For the text-containing cell, return its midpoint in [x, y] coordinate format. 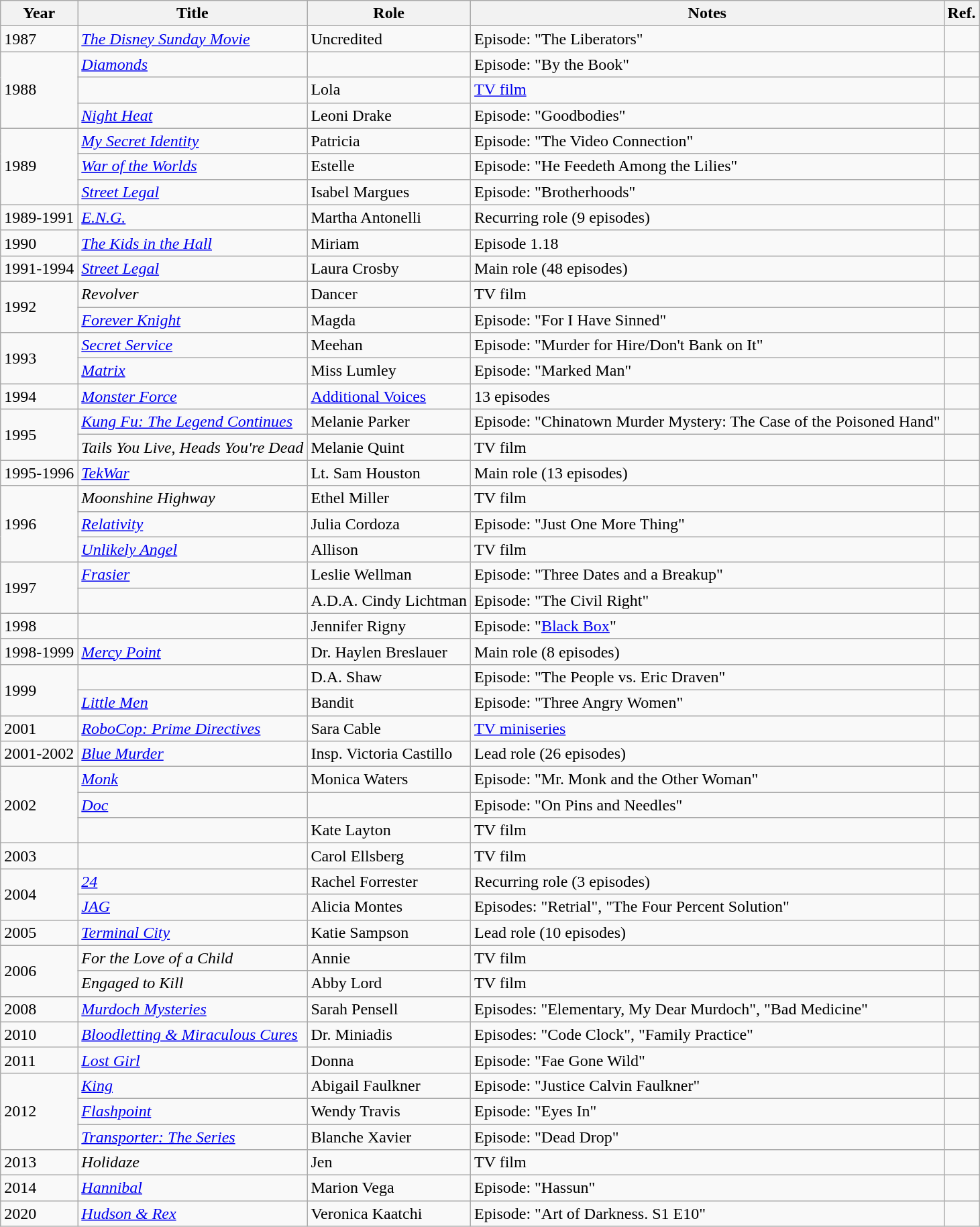
Terminal City [193, 932]
Isabel Margues [389, 192]
Moonshine Highway [193, 498]
Melanie Quint [389, 447]
Julia Cordoza [389, 524]
Lost Girl [193, 1060]
Episode: "On Pins and Needles" [707, 805]
2006 [39, 971]
Melanie Parker [389, 422]
A.D.A. Cindy Lichtman [389, 600]
Patricia [389, 141]
D.A. Shaw [389, 677]
Abby Lord [389, 983]
Episode: "Goodbodies" [707, 115]
Carol Ellsberg [389, 856]
1988 [39, 90]
Hudson & Rex [193, 1214]
Rachel Forrester [389, 882]
Sarah Pensell [389, 1009]
1999 [39, 690]
2013 [39, 1163]
Title [193, 13]
Miss Lumley [389, 371]
Monster Force [193, 396]
1987 [39, 39]
Jen [389, 1163]
2014 [39, 1188]
Insp. Victoria Castillo [389, 754]
Dr. Haylen Breslauer [389, 651]
War of the Worlds [193, 166]
TekWar [193, 473]
For the Love of a Child [193, 958]
Little Men [193, 702]
Episode: "Murder for Hire/Don't Bank on It" [707, 345]
1997 [39, 588]
Allison [389, 549]
1991-1994 [39, 268]
Recurring role (9 episodes) [707, 217]
Martha Antonelli [389, 217]
Secret Service [193, 345]
Episode: "He Feedeth Among the Lilies" [707, 166]
Episode: "Dead Drop" [707, 1137]
2008 [39, 1009]
2020 [39, 1214]
Episodes: "Code Clock", "Family Practice" [707, 1034]
Marion Vega [389, 1188]
1998 [39, 626]
Katie Sampson [389, 932]
Forever Knight [193, 320]
Bloodletting & Miraculous Cures [193, 1034]
Year [39, 13]
Episode: "Fae Gone Wild" [707, 1060]
Episode: "The Civil Right" [707, 600]
1996 [39, 524]
Blue Murder [193, 754]
1989-1991 [39, 217]
Dancer [389, 294]
Episodes: "Elementary, My Dear Murdoch", "Bad Medicine" [707, 1009]
RoboCop: Prime Directives [193, 728]
Monk [193, 780]
Recurring role (3 episodes) [707, 882]
Wendy Travis [389, 1111]
My Secret Identity [193, 141]
Veronica Kaatchi [389, 1214]
24 [193, 882]
Frasier [193, 575]
Episode: "The Liberators" [707, 39]
2002 [39, 805]
Episode: "Justice Calvin Faulkner" [707, 1085]
Night Heat [193, 115]
Bandit [389, 702]
1995-1996 [39, 473]
Miriam [389, 243]
Lead role (26 episodes) [707, 754]
TV miniseries [707, 728]
The Disney Sunday Movie [193, 39]
E.N.G. [193, 217]
Episode: "Just One More Thing" [707, 524]
Revolver [193, 294]
Donna [389, 1060]
1995 [39, 435]
Episode 1.18 [707, 243]
Relativity [193, 524]
Episode: "Three Angry Women" [707, 702]
13 episodes [707, 396]
2004 [39, 894]
1992 [39, 307]
Jennifer Rigny [389, 626]
Leslie Wellman [389, 575]
Alicia Montes [389, 907]
Lead role (10 episodes) [707, 932]
2012 [39, 1111]
2001 [39, 728]
2003 [39, 856]
1989 [39, 166]
Dr. Miniadis [389, 1034]
Episode: "Hassun" [707, 1188]
Doc [193, 805]
Main role (48 episodes) [707, 268]
Ref. [962, 13]
Mercy Point [193, 651]
JAG [193, 907]
Lola [389, 90]
1990 [39, 243]
Abigail Faulkner [389, 1085]
Episode: "For I Have Sinned" [707, 320]
Diamonds [193, 64]
1993 [39, 358]
Holidaze [193, 1163]
2011 [39, 1060]
Magda [389, 320]
Lt. Sam Houston [389, 473]
The Kids in the Hall [193, 243]
Unlikely Angel [193, 549]
Episode: "Black Box" [707, 626]
2010 [39, 1034]
Episode: "The Video Connection" [707, 141]
Episode: "Marked Man" [707, 371]
King [193, 1085]
Meehan [389, 345]
2005 [39, 932]
1994 [39, 396]
Leoni Drake [389, 115]
Episode: "Brotherhoods" [707, 192]
Sara Cable [389, 728]
1998-1999 [39, 651]
Murdoch Mysteries [193, 1009]
Kate Layton [389, 831]
Main role (8 episodes) [707, 651]
Episode: "Mr. Monk and the Other Woman" [707, 780]
Episode: "Three Dates and a Breakup" [707, 575]
Role [389, 13]
Engaged to Kill [193, 983]
Monica Waters [389, 780]
2001-2002 [39, 754]
Uncredited [389, 39]
Ethel Miller [389, 498]
Tails You Live, Heads You're Dead [193, 447]
Additional Voices [389, 396]
Kung Fu: The Legend Continues [193, 422]
Main role (13 episodes) [707, 473]
Episode: "The People vs. Eric Draven" [707, 677]
Flashpoint [193, 1111]
Episode: "Eyes In" [707, 1111]
Notes [707, 13]
Hannibal [193, 1188]
Estelle [389, 166]
Episodes: "Retrial", "The Four Percent Solution" [707, 907]
Matrix [193, 371]
Laura Crosby [389, 268]
Blanche Xavier [389, 1137]
Episode: "Art of Darkness. S1 E10" [707, 1214]
Episode: "Chinatown Murder Mystery: The Case of the Poisoned Hand" [707, 422]
Annie [389, 958]
Episode: "By the Book" [707, 64]
Transporter: The Series [193, 1137]
